Return the (X, Y) coordinate for the center point of the cell that contains the specified text.  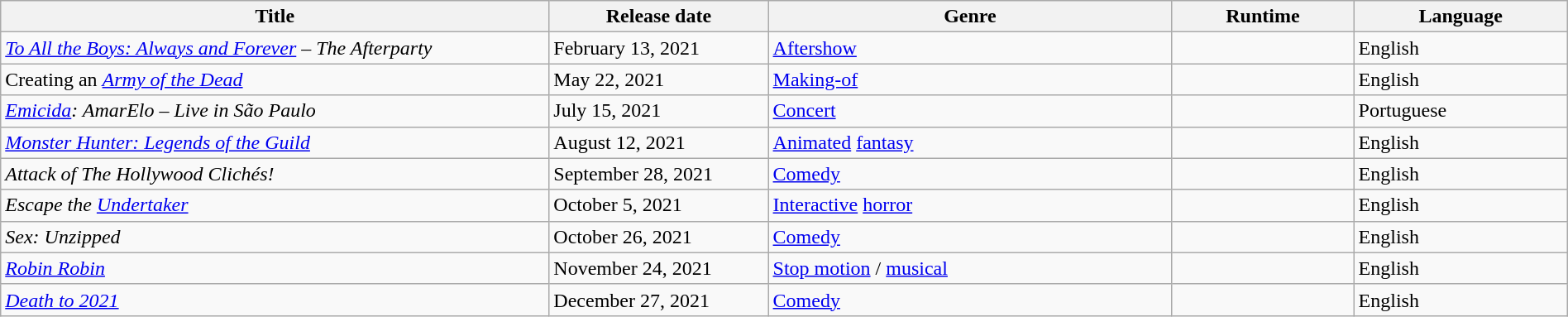
Portuguese (1460, 111)
May 22, 2021 (658, 79)
Aftershow (970, 48)
February 13, 2021 (658, 48)
Attack of The Hollywood Clichés! (275, 174)
Stop motion / musical (970, 268)
August 12, 2021 (658, 142)
Emicida: AmarElo – Live in São Paulo (275, 111)
December 27, 2021 (658, 300)
Concert (970, 111)
To All the Boys: Always and Forever – The Afterparty (275, 48)
September 28, 2021 (658, 174)
Escape the Undertaker (275, 205)
November 24, 2021 (658, 268)
Animated fantasy (970, 142)
Title (275, 17)
Sex: Unzipped (275, 237)
Death to 2021 (275, 300)
Release date (658, 17)
Monster Hunter: Legends of the Guild (275, 142)
Language (1460, 17)
Genre (970, 17)
Runtime (1263, 17)
Robin Robin (275, 268)
Interactive horror (970, 205)
July 15, 2021 (658, 111)
Making-of (970, 79)
October 26, 2021 (658, 237)
Creating an Army of the Dead (275, 79)
October 5, 2021 (658, 205)
